Return (x, y) of the center of cell containing provided text 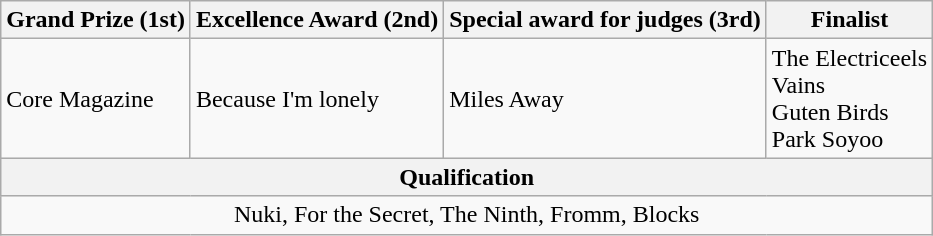
Excellence Award (2nd) (316, 20)
The ElectriceelsVainsGuten BirdsPark Soyoo (849, 98)
Special award for judges (3rd) (606, 20)
Miles Away (606, 98)
Nuki, For the Secret, The Ninth, Fromm, Blocks (467, 215)
Core Magazine (96, 98)
Grand Prize (1st) (96, 20)
Qualification (467, 177)
Finalist (849, 20)
Because I'm lonely (316, 98)
